Extract the (x, y) coordinate from the center of the cell holding the provided text.  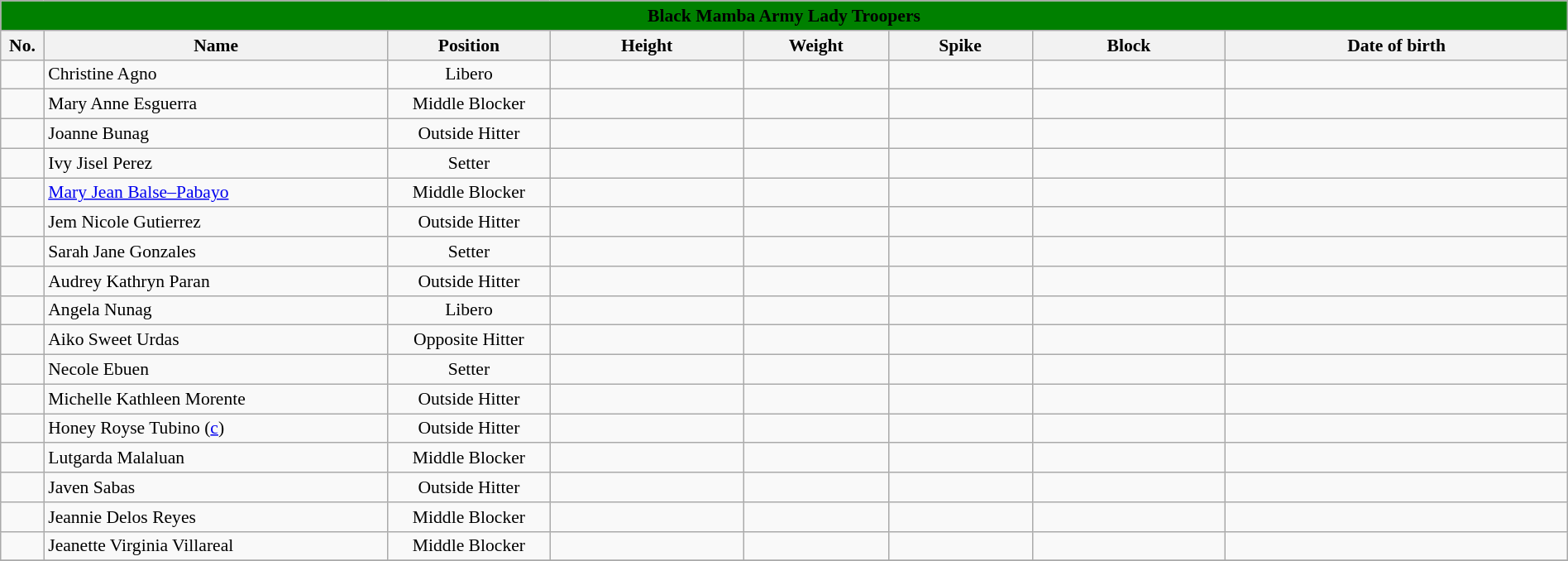
Jem Nicole Gutierrez (216, 223)
Aiko Sweet Urdas (216, 340)
Javen Sabas (216, 487)
Jeanette Virginia Villareal (216, 546)
Audrey Kathryn Paran (216, 281)
Mary Anne Esguerra (216, 104)
Honey Royse Tubino (c) (216, 429)
Jeannie Delos Reyes (216, 517)
Sarah Jane Gonzales (216, 252)
Michelle Kathleen Morente (216, 399)
Name (216, 46)
Joanne Bunag (216, 134)
Angela Nunag (216, 310)
Position (469, 46)
Opposite Hitter (469, 340)
Lutgarda Malaluan (216, 458)
Ivy Jisel Perez (216, 163)
Date of birth (1396, 46)
No. (22, 46)
Necole Ebuen (216, 370)
Block (1129, 46)
Black Mamba Army Lady Troopers (784, 16)
Christine Agno (216, 74)
Weight (815, 46)
Spike (960, 46)
Mary Jean Balse–Pabayo (216, 193)
Height (647, 46)
